Scan for the cell matching the given text and deliver its (X, Y) coordinate at center. 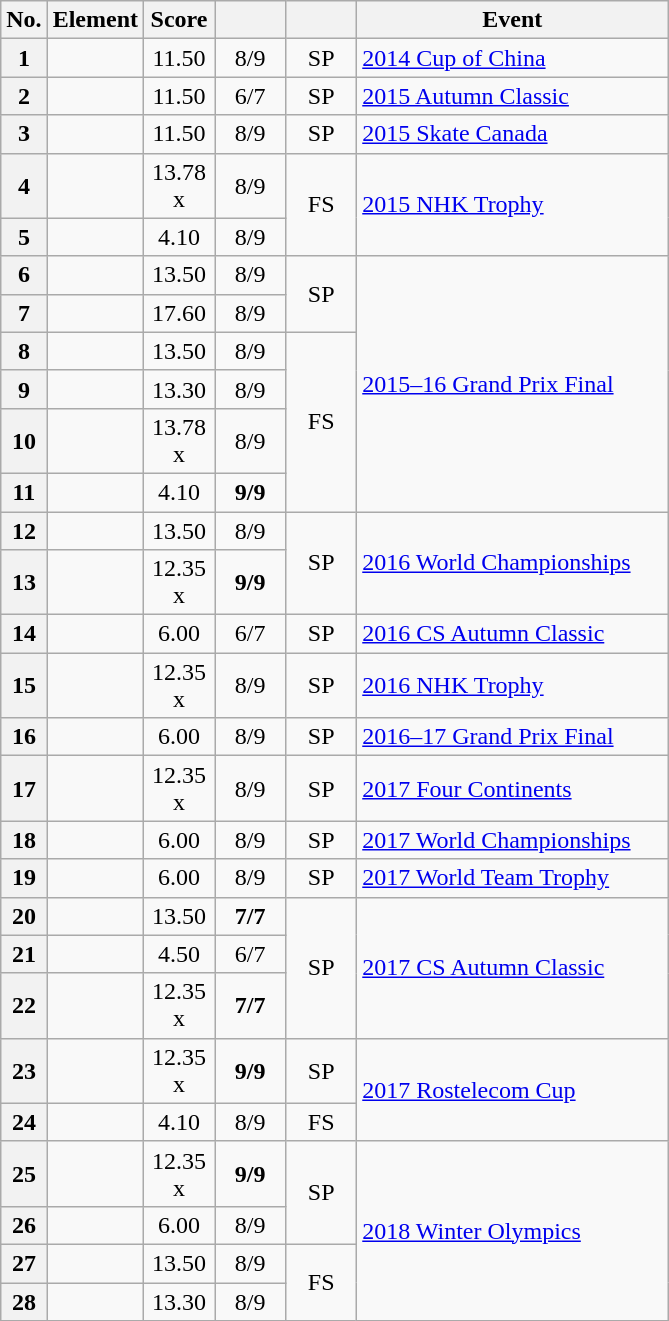
10 (24, 440)
2016 World Championships (512, 564)
2015 Autumn Classic (512, 96)
20 (24, 916)
9 (24, 389)
2015 NHK Trophy (512, 204)
3 (24, 134)
4.50 (180, 954)
24 (24, 1122)
Element (95, 20)
2015 Skate Canada (512, 134)
27 (24, 1263)
17 (24, 788)
28 (24, 1301)
19 (24, 878)
17.60 (180, 313)
4 (24, 186)
5 (24, 237)
2017 World Team Trophy (512, 878)
2017 World Championships (512, 840)
22 (24, 1006)
2017 Four Continents (512, 788)
7 (24, 313)
25 (24, 1174)
8 (24, 351)
12 (24, 531)
13 (24, 582)
26 (24, 1225)
1 (24, 58)
2017 CS Autumn Classic (512, 968)
Event (512, 20)
2018 Winter Olympics (512, 1230)
Score (180, 20)
11 (24, 492)
14 (24, 634)
15 (24, 686)
2014 Cup of China (512, 58)
2016–17 Grand Prix Final (512, 737)
2017 Rostelecom Cup (512, 1090)
No. (24, 20)
21 (24, 954)
2016 NHK Trophy (512, 686)
6 (24, 275)
2015–16 Grand Prix Final (512, 384)
2 (24, 96)
23 (24, 1070)
2016 CS Autumn Classic (512, 634)
16 (24, 737)
18 (24, 840)
